Output the (x, y) coordinate of the center of the cell containing the given text.  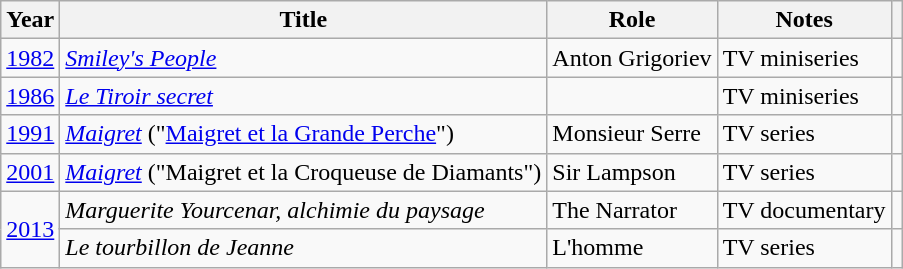
2013 (30, 229)
1991 (30, 134)
Le tourbillon de Jeanne (304, 248)
Marguerite Yourcenar, alchimie du paysage (304, 210)
2001 (30, 172)
Monsieur Serre (632, 134)
Title (304, 20)
Anton Grigoriev (632, 58)
Maigret ("Maigret et la Croqueuse de Diamants") (304, 172)
Notes (804, 20)
1982 (30, 58)
TV documentary (804, 210)
Sir Lampson (632, 172)
L'homme (632, 248)
1986 (30, 96)
Maigret ("Maigret et la Grande Perche") (304, 134)
Year (30, 20)
Role (632, 20)
Le Tiroir secret (304, 96)
Smiley's People (304, 58)
The Narrator (632, 210)
